Extract the (X, Y) coordinate from the center of the cell holding the provided text.  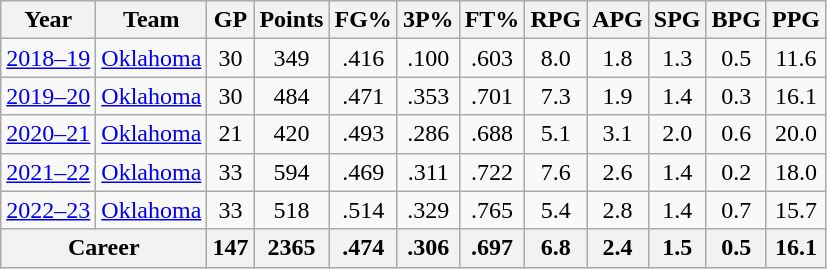
RPG (556, 20)
18.0 (796, 172)
2.0 (677, 134)
.688 (492, 134)
15.7 (796, 210)
420 (292, 134)
0.7 (736, 210)
147 (230, 248)
.329 (428, 210)
518 (292, 210)
.697 (492, 248)
.701 (492, 96)
2019–20 (48, 96)
.493 (363, 134)
APG (618, 20)
.603 (492, 58)
Team (152, 20)
2365 (292, 248)
PPG (796, 20)
.722 (492, 172)
2.4 (618, 248)
.100 (428, 58)
0.3 (736, 96)
SPG (677, 20)
5.1 (556, 134)
7.3 (556, 96)
3.1 (618, 134)
FG% (363, 20)
.353 (428, 96)
.469 (363, 172)
594 (292, 172)
.306 (428, 248)
5.4 (556, 210)
2018–19 (48, 58)
11.6 (796, 58)
.514 (363, 210)
Year (48, 20)
6.8 (556, 248)
7.6 (556, 172)
349 (292, 58)
8.0 (556, 58)
2.6 (618, 172)
.474 (363, 248)
1.3 (677, 58)
1.8 (618, 58)
Points (292, 20)
2020–21 (48, 134)
20.0 (796, 134)
FT% (492, 20)
1.5 (677, 248)
21 (230, 134)
.311 (428, 172)
Career (104, 248)
.416 (363, 58)
.471 (363, 96)
0.6 (736, 134)
.286 (428, 134)
2022–23 (48, 210)
484 (292, 96)
3P% (428, 20)
1.9 (618, 96)
2.8 (618, 210)
GP (230, 20)
.765 (492, 210)
2021–22 (48, 172)
BPG (736, 20)
0.2 (736, 172)
